Extract the (x, y) coordinate from the center of the cell holding the provided text.  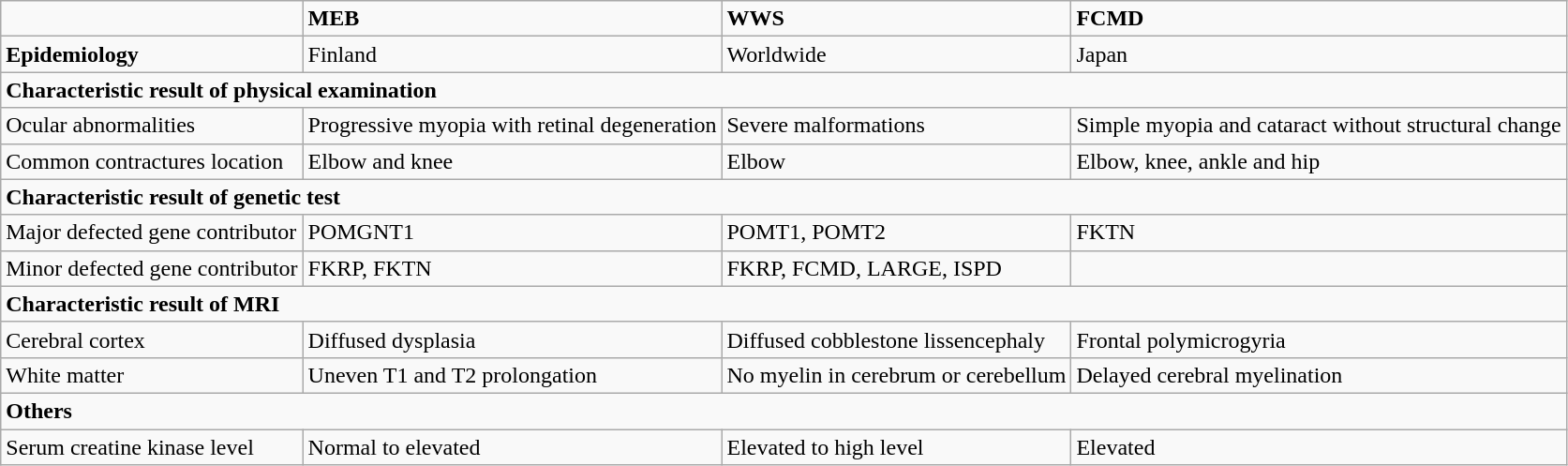
White matter (152, 375)
Diffused dysplasia (512, 339)
Epidemiology (152, 54)
Elevated to high level (896, 447)
Elbow and knee (512, 161)
Severe malformations (896, 126)
Ocular abnormalities (152, 126)
Characteristic result of physical examination (784, 90)
Characteristic result of genetic test (784, 197)
FKTN (1319, 233)
Finland (512, 54)
Serum creatine kinase level (152, 447)
FKRP, FCMD, LARGE, ISPD (896, 268)
POMGNT1 (512, 233)
FCMD (1319, 19)
Progressive myopia with retinal degeneration (512, 126)
Normal to elevated (512, 447)
WWS (896, 19)
No myelin in cerebrum or cerebellum (896, 375)
Uneven T1 and T2 prolongation (512, 375)
Elevated (1319, 447)
Worldwide (896, 54)
Cerebral cortex (152, 339)
Minor defected gene contributor (152, 268)
Delayed cerebral myelination (1319, 375)
Japan (1319, 54)
MEB (512, 19)
Simple myopia and cataract without structural change (1319, 126)
Diffused cobblestone lissencephaly (896, 339)
POMT1, POMT2 (896, 233)
Elbow (896, 161)
Frontal polymicrogyria (1319, 339)
Major defected gene contributor (152, 233)
Others (784, 411)
FKRP, FKTN (512, 268)
Characteristic result of MRI (784, 304)
Elbow, knee, ankle and hip (1319, 161)
Common contractures location (152, 161)
